Scan for the cell matching the given text and deliver its [X, Y] coordinate at center. 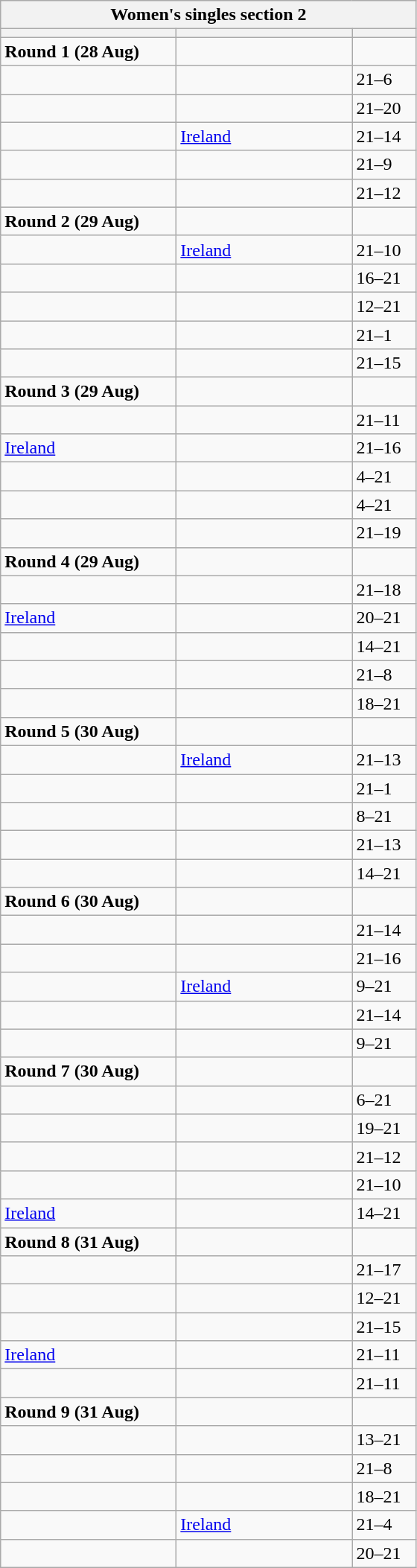
21–20 [384, 108]
21–18 [384, 590]
21–17 [384, 1270]
Round 2 (29 Aug) [89, 221]
Round 3 (29 Aug) [89, 392]
13–21 [384, 1440]
8–21 [384, 817]
Round 7 (30 Aug) [89, 1071]
Round 4 (29 Aug) [89, 561]
16–21 [384, 278]
Round 6 (30 Aug) [89, 902]
19–21 [384, 1128]
Round 9 (31 Aug) [89, 1412]
Women's singles section 2 [208, 15]
Round 8 (31 Aug) [89, 1241]
Round 5 (30 Aug) [89, 731]
21–6 [384, 80]
6–21 [384, 1100]
21–4 [384, 1525]
21–19 [384, 533]
Round 1 (28 Aug) [89, 51]
21–9 [384, 165]
